Extract the [X, Y] coordinate from the center of the cell holding the provided text.  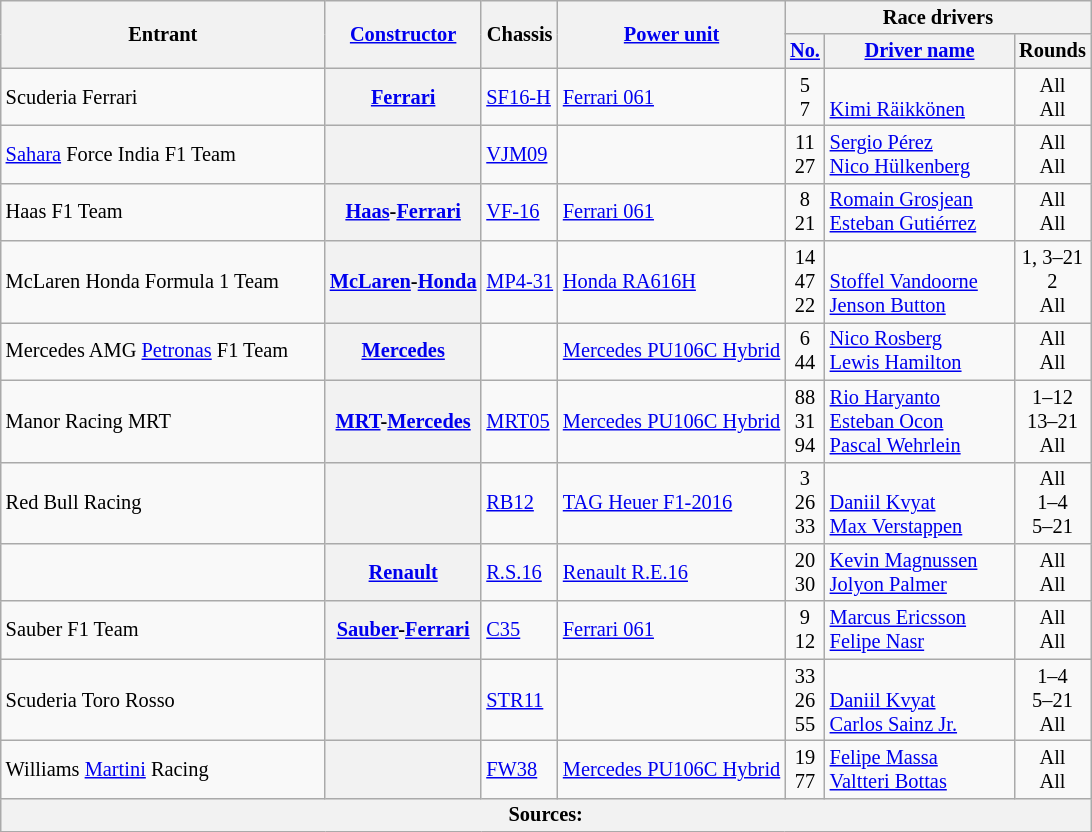
32633 [805, 503]
Haas F1 Team [163, 212]
Stoffel Vandoorne Jenson Button [920, 282]
1127 [805, 154]
TAG Heuer F1-2016 [672, 503]
McLaren Honda Formula 1 Team [163, 282]
VF-16 [520, 212]
2030 [805, 572]
VJM09 [520, 154]
No. [805, 51]
883194 [805, 421]
STR11 [520, 700]
332655 [805, 700]
Haas-Ferrari [404, 212]
MRT05 [520, 421]
RB12 [520, 503]
Kevin Magnussen Jolyon Palmer [920, 572]
Daniil Kvyat Max Verstappen [920, 503]
644 [805, 351]
C35 [520, 630]
MP4-31 [520, 282]
57 [805, 97]
Honda RA616H [672, 282]
1977 [805, 769]
R.S.16 [520, 572]
1–45–21All [1052, 700]
Constructor [404, 34]
Sauber-Ferrari [404, 630]
Red Bull Racing [163, 503]
Chassis [520, 34]
Renault R.E.16 [672, 572]
1, 3–212All [1052, 282]
Sauber F1 Team [163, 630]
Entrant [163, 34]
McLaren-Honda [404, 282]
Driver name [920, 51]
912 [805, 630]
Race drivers [938, 17]
MRT-Mercedes [404, 421]
Ferrari [404, 97]
Marcus Ericsson Felipe Nasr [920, 630]
Rounds [1052, 51]
144722 [805, 282]
Manor Racing MRT [163, 421]
Nico Rosberg Lewis Hamilton [920, 351]
Kimi Räikkönen [920, 97]
Power unit [672, 34]
Williams Martini Racing [163, 769]
Felipe Massa Valtteri Bottas [920, 769]
Romain Grosjean Esteban Gutiérrez [920, 212]
FW38 [520, 769]
All1–45–21 [1052, 503]
SF16-H [520, 97]
Sahara Force India F1 Team [163, 154]
Mercedes [404, 351]
Sergio Pérez Nico Hülkenberg [920, 154]
Mercedes AMG Petronas F1 Team [163, 351]
Renault [404, 572]
1–1213–21All [1052, 421]
Rio Haryanto Esteban Ocon Pascal Wehrlein [920, 421]
Daniil Kvyat Carlos Sainz Jr. [920, 700]
Scuderia Ferrari [163, 97]
821 [805, 212]
Sources: [546, 815]
Scuderia Toro Rosso [163, 700]
